Return the [X, Y] coordinate for the center point of the cell that contains the specified text.  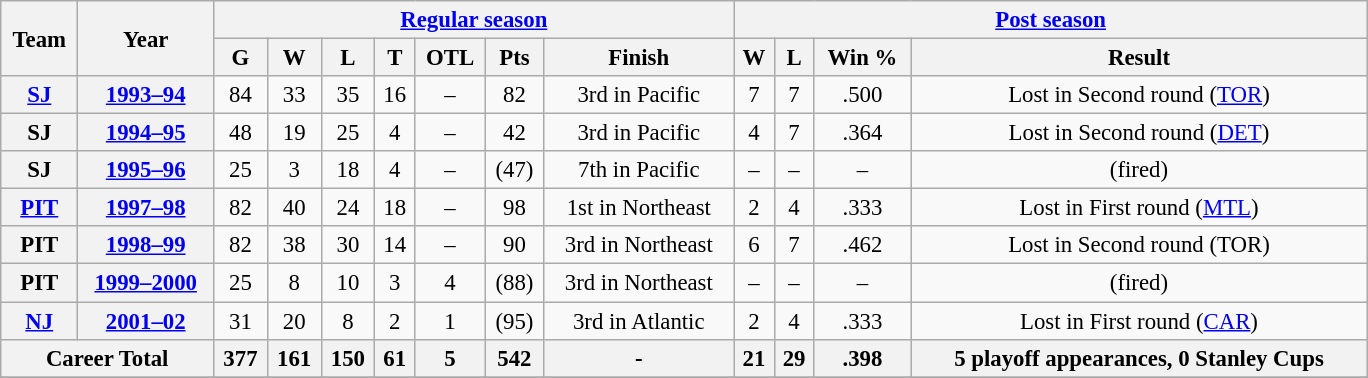
1995–96 [146, 170]
24 [348, 208]
Team [40, 38]
21 [754, 358]
1997–98 [146, 208]
1998–99 [146, 245]
14 [395, 245]
G [241, 58]
Post season [1050, 20]
84 [241, 95]
Result [1140, 58]
161 [294, 358]
(95) [514, 321]
5 playoff appearances, 0 Stanley Cups [1140, 358]
.364 [862, 133]
16 [395, 95]
33 [294, 95]
Win % [862, 58]
.462 [862, 245]
1st in Northeast [639, 208]
40 [294, 208]
NJ [40, 321]
5 [450, 358]
90 [514, 245]
2001–02 [146, 321]
Pts [514, 58]
38 [294, 245]
OTL [450, 58]
Year [146, 38]
.398 [862, 358]
20 [294, 321]
150 [348, 358]
30 [348, 245]
35 [348, 95]
1994–95 [146, 133]
31 [241, 321]
- [639, 358]
61 [395, 358]
Lost in Second round (DET) [1140, 133]
542 [514, 358]
1 [450, 321]
7th in Pacific [639, 170]
Regular season [474, 20]
377 [241, 358]
.500 [862, 95]
Lost in First round (MTL) [1140, 208]
48 [241, 133]
1993–94 [146, 95]
3rd in Atlantic [639, 321]
Finish [639, 58]
(47) [514, 170]
Lost in First round (CAR) [1140, 321]
42 [514, 133]
19 [294, 133]
T [395, 58]
10 [348, 283]
98 [514, 208]
6 [754, 245]
Career Total [108, 358]
(88) [514, 283]
29 [794, 358]
1999–2000 [146, 283]
